Return (X, Y) of the center of cell containing provided text 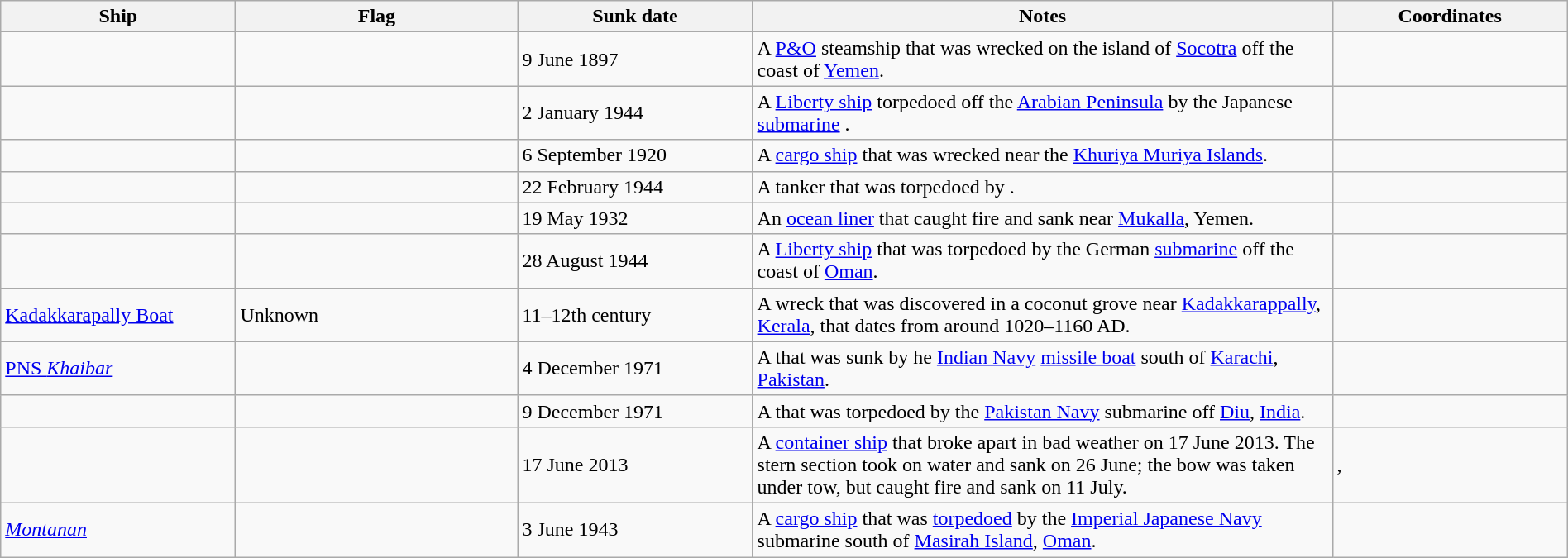
A cargo ship that was torpedoed by the Imperial Japanese Navy submarine south of Masirah Island, Oman. (1042, 529)
A tanker that was torpedoed by . (1042, 187)
Coordinates (1450, 17)
A Liberty ship that was torpedoed by the German submarine off the coast of Oman. (1042, 261)
An ocean liner that caught fire and sank near Mukalla, Yemen. (1042, 218)
19 May 1932 (635, 218)
3 June 1943 (635, 529)
9 June 1897 (635, 60)
A wreck that was discovered in a coconut grove near Kadakkarappally, Kerala, that dates from around 1020–1160 AD. (1042, 314)
Flag (377, 17)
11–12th century (635, 314)
Ship (118, 17)
A that was torpedoed by the Pakistan Navy submarine off Diu, India. (1042, 411)
Sunk date (635, 17)
4 December 1971 (635, 369)
A that was sunk by he Indian Navy missile boat south of Karachi, Pakistan. (1042, 369)
2 January 1944 (635, 112)
Notes (1042, 17)
Montanan (118, 529)
A Liberty ship torpedoed off the Arabian Peninsula by the Japanese submarine . (1042, 112)
6 September 1920 (635, 155)
A P&O steamship that was wrecked on the island of Socotra off the coast of Yemen. (1042, 60)
Kadakkarapally Boat (118, 314)
28 August 1944 (635, 261)
PNS Khaibar (118, 369)
17 June 2013 (635, 465)
9 December 1971 (635, 411)
, (1450, 465)
22 February 1944 (635, 187)
Unknown (377, 314)
A cargo ship that was wrecked near the Khuriya Muriya Islands. (1042, 155)
